Identify which cell holds the provided text, then report its (x, y) central coordinate. 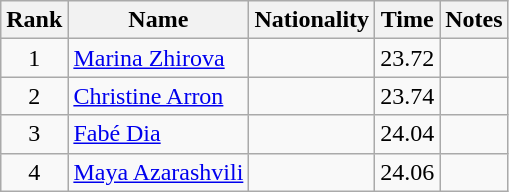
Maya Azarashvili (158, 172)
Fabé Dia (158, 134)
Rank (34, 20)
23.72 (408, 58)
Marina Zhirova (158, 58)
Name (158, 20)
1 (34, 58)
23.74 (408, 96)
Time (408, 20)
Christine Arron (158, 96)
Nationality (312, 20)
Notes (474, 20)
2 (34, 96)
24.04 (408, 134)
4 (34, 172)
24.06 (408, 172)
3 (34, 134)
